Pinpoint the cell where the given text exists, returning its [x, y] midpoint coordinate. 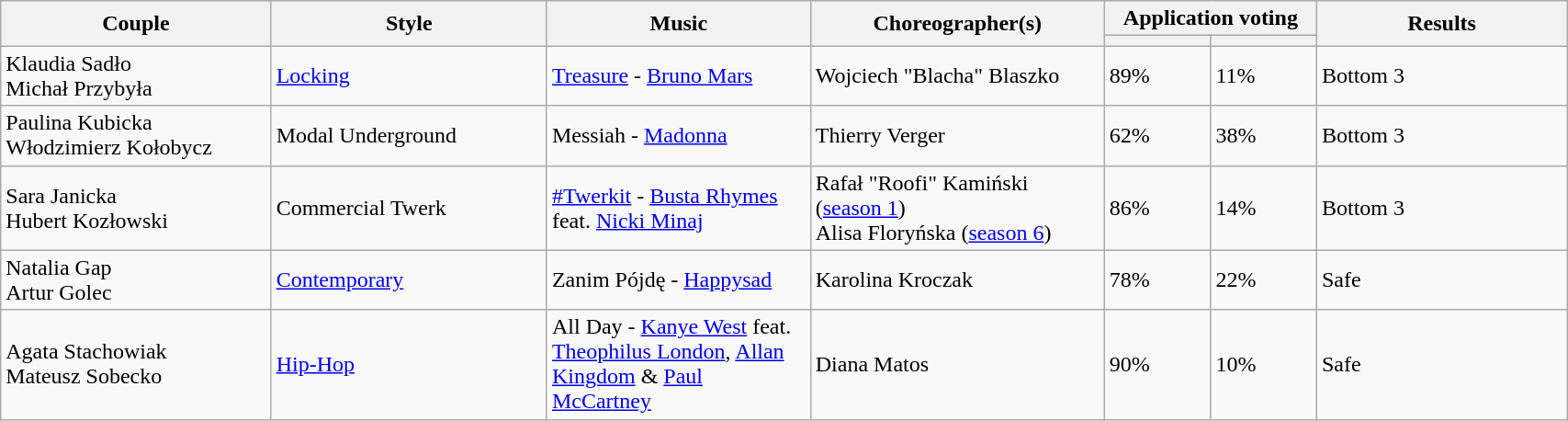
Zanim Pójdę - Happysad [678, 279]
Treasure - Bruno Mars [678, 75]
90% [1157, 364]
Application voting [1211, 18]
Results [1441, 24]
Thierry Verger [957, 136]
38% [1264, 136]
Locking [409, 75]
Style [409, 24]
Agata StachowiakMateusz Sobecko [136, 364]
86% [1157, 208]
Modal Underground [409, 136]
78% [1157, 279]
Sara JanickaHubert Kozłowski [136, 208]
62% [1157, 136]
Contemporary [409, 279]
Karolina Kroczak [957, 279]
Choreographer(s) [957, 24]
11% [1264, 75]
#Twerkit - Busta Rhymes feat. Nicki Minaj [678, 208]
14% [1264, 208]
Wojciech "Blacha" Blaszko [957, 75]
Rafał "Roofi" Kamiński (season 1)Alisa Floryńska (season 6) [957, 208]
Commercial Twerk [409, 208]
Messiah - Madonna [678, 136]
Natalia GapArtur Golec [136, 279]
Couple [136, 24]
Diana Matos [957, 364]
Music [678, 24]
All Day - Kanye West feat. Theophilus London, Allan Kingdom & Paul McCartney [678, 364]
Hip-Hop [409, 364]
22% [1264, 279]
Klaudia SadłoMichał Przybyła [136, 75]
10% [1264, 364]
Paulina KubickaWłodzimierz Kołobycz [136, 136]
89% [1157, 75]
